Extract the (x, y) coordinate from the center of the cell holding the provided text.  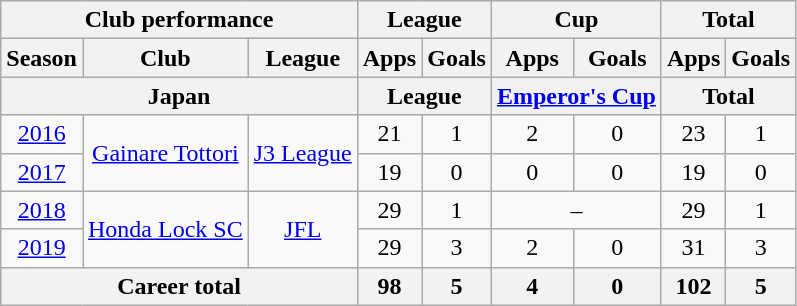
4 (532, 286)
Season (42, 58)
31 (693, 248)
Gainare Tottori (165, 153)
Club performance (180, 20)
Honda Lock SC (165, 229)
Cup (576, 20)
2016 (42, 134)
JFL (302, 229)
Japan (180, 96)
2017 (42, 172)
J3 League (302, 153)
102 (693, 286)
Club (165, 58)
2019 (42, 248)
98 (389, 286)
23 (693, 134)
21 (389, 134)
Career total (180, 286)
Emperor's Cup (576, 96)
2018 (42, 210)
– (576, 210)
